Provide the [X, Y] coordinate of the cell's center where the given text is located.  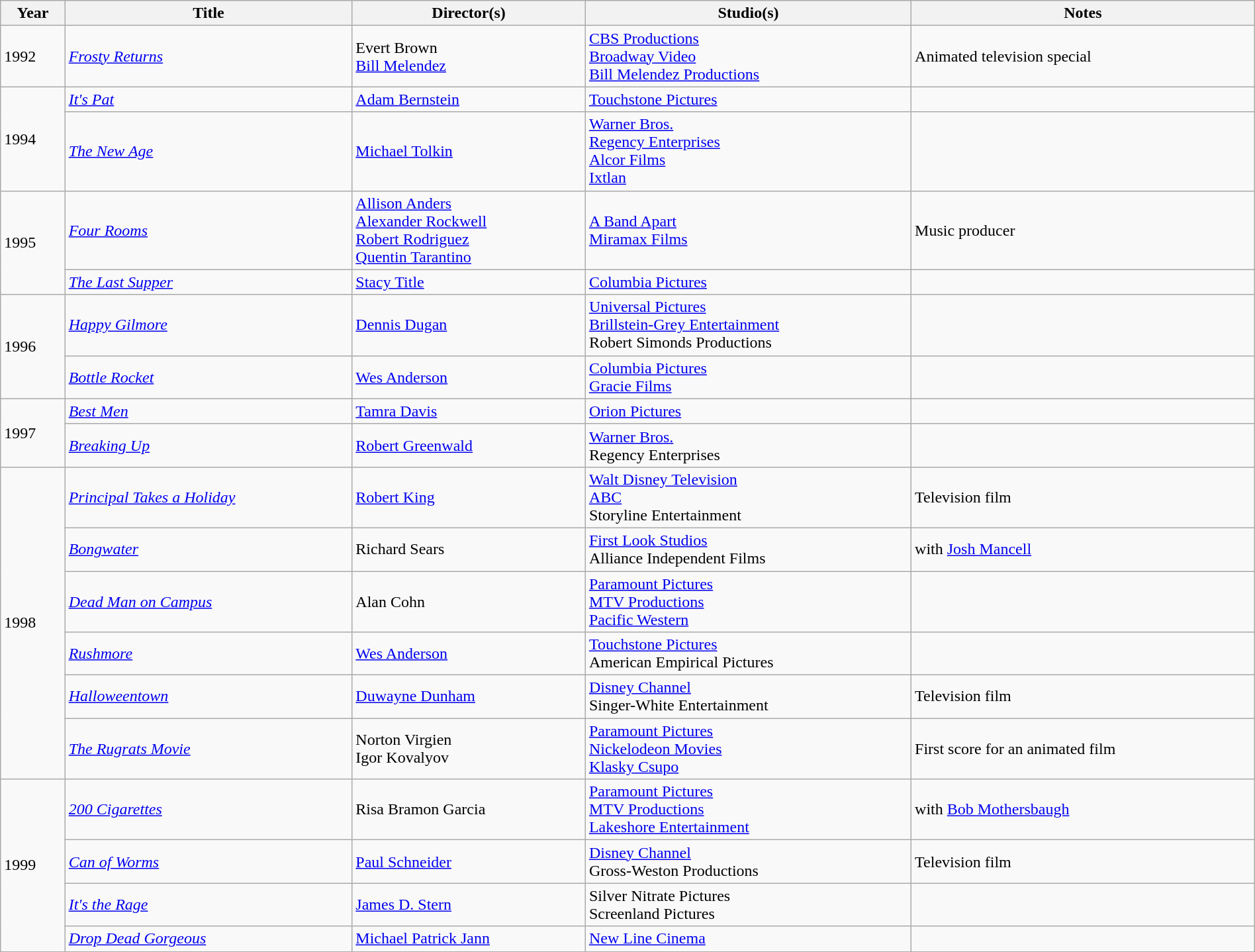
Bongwater [209, 549]
James D. Stern [469, 904]
Stacy Title [469, 282]
First score for an animated film [1083, 749]
Paul Schneider [469, 862]
Can of Worms [209, 862]
CBS ProductionsBroadway VideoBill Melendez Productions [748, 56]
200 Cigarettes [209, 810]
Dennis Dugan [469, 325]
Columbia Pictures [748, 282]
Breaking Up [209, 445]
1998 [33, 622]
Halloweentown [209, 696]
Studio(s) [748, 13]
Principal Takes a Holiday [209, 497]
The New Age [209, 151]
The Rugrats Movie [209, 749]
It's Pat [209, 99]
Disney ChannelGross-Weston Productions [748, 862]
Michael Tolkin [469, 151]
Allison AndersAlexander RockwellRobert RodriguezQuentin Tarantino [469, 230]
Touchstone Pictures [748, 99]
Music producer [1083, 230]
Silver Nitrate PicturesScreenland Pictures [748, 904]
Best Men [209, 411]
Notes [1083, 13]
Drop Dead Gorgeous [209, 939]
1997 [33, 433]
1994 [33, 139]
Richard Sears [469, 549]
Disney ChannelSinger-White Entertainment [748, 696]
with Bob Mothersbaugh [1083, 810]
Animated television special [1083, 56]
Duwayne Dunham [469, 696]
Adam Bernstein [469, 99]
A Band ApartMiramax Films [748, 230]
Robert King [469, 497]
Title [209, 13]
Director(s) [469, 13]
Risa Bramon Garcia [469, 810]
It's the Rage [209, 904]
Warner Bros.Regency EnterprisesAlcor FilmsIxtlan [748, 151]
New Line Cinema [748, 939]
with Josh Mancell [1083, 549]
The Last Supper [209, 282]
Michael Patrick Jann [469, 939]
Orion Pictures [748, 411]
1995 [33, 242]
Walt Disney TelevisionABCStoryline Entertainment [748, 497]
Bottle Rocket [209, 377]
Touchstone PicturesAmerican Empirical Pictures [748, 654]
Robert Greenwald [469, 445]
Norton VirgienIgor Kovalyov [469, 749]
1992 [33, 56]
Dead Man on Campus [209, 601]
Columbia PicturesGracie Films [748, 377]
Tamra Davis [469, 411]
Paramount PicturesMTV ProductionsLakeshore Entertainment [748, 810]
Year [33, 13]
Evert BrownBill Melendez [469, 56]
Rushmore [209, 654]
Warner Bros.Regency Enterprises [748, 445]
Universal PicturesBrillstein-Grey EntertainmentRobert Simonds Productions [748, 325]
Four Rooms [209, 230]
Happy Gilmore [209, 325]
Alan Cohn [469, 601]
Frosty Returns [209, 56]
Paramount PicturesNickelodeon MoviesKlasky Csupo [748, 749]
Paramount PicturesMTV ProductionsPacific Western [748, 601]
1999 [33, 865]
First Look StudiosAlliance Independent Films [748, 549]
1996 [33, 347]
